Provide the (X, Y) coordinate of the cell's center where the given text is located.  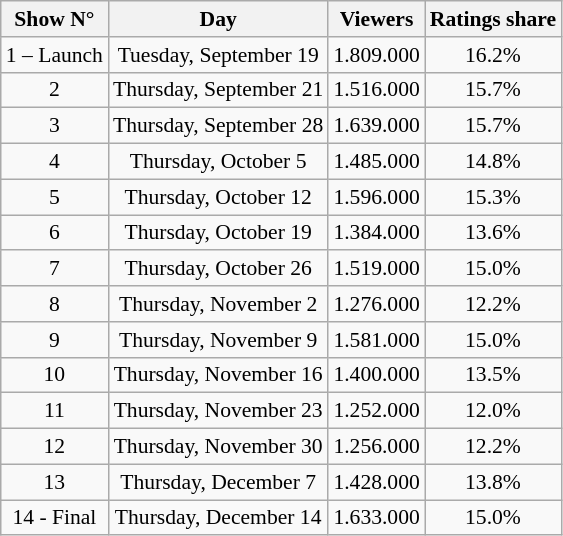
Thursday, September 21 (218, 90)
13.6% (493, 233)
Tuesday, September 19 (218, 55)
1.516.000 (376, 90)
14 - Final (54, 518)
9 (54, 340)
1.276.000 (376, 304)
11 (54, 411)
Thursday, September 28 (218, 126)
16.2% (493, 55)
Thursday, November 9 (218, 340)
12.0% (493, 411)
1.485.000 (376, 162)
Thursday, November 2 (218, 304)
Thursday, December 14 (218, 518)
1.633.000 (376, 518)
6 (54, 233)
5 (54, 197)
8 (54, 304)
1.639.000 (376, 126)
Day (218, 19)
Viewers (376, 19)
13.8% (493, 482)
1.581.000 (376, 340)
Thursday, October 5 (218, 162)
Show N° (54, 19)
1.256.000 (376, 447)
1.428.000 (376, 482)
1.809.000 (376, 55)
13.5% (493, 375)
1.519.000 (376, 269)
Thursday, December 7 (218, 482)
4 (54, 162)
10 (54, 375)
7 (54, 269)
Thursday, October 12 (218, 197)
12 (54, 447)
15.3% (493, 197)
1.252.000 (376, 411)
1 – Launch (54, 55)
Thursday, October 26 (218, 269)
1.384.000 (376, 233)
13 (54, 482)
Thursday, November 16 (218, 375)
3 (54, 126)
Thursday, November 30 (218, 447)
14.8% (493, 162)
Ratings share (493, 19)
1.400.000 (376, 375)
Thursday, October 19 (218, 233)
1.596.000 (376, 197)
Thursday, November 23 (218, 411)
2 (54, 90)
